For the text-containing cell, return its midpoint in [x, y] coordinate format. 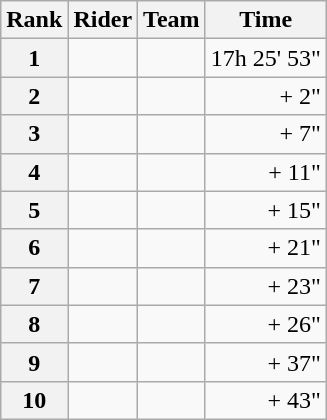
10 [34, 400]
17h 25' 53" [266, 58]
Team [172, 20]
+ 37" [266, 362]
8 [34, 324]
6 [34, 248]
+ 7" [266, 134]
Rider [103, 20]
+ 26" [266, 324]
3 [34, 134]
Rank [34, 20]
+ 2" [266, 96]
4 [34, 172]
7 [34, 286]
+ 21" [266, 248]
1 [34, 58]
+ 15" [266, 210]
Time [266, 20]
2 [34, 96]
+ 11" [266, 172]
+ 23" [266, 286]
9 [34, 362]
+ 43" [266, 400]
5 [34, 210]
